Capture the cell that displays the provided text and extract its [X, Y] central coordinate. 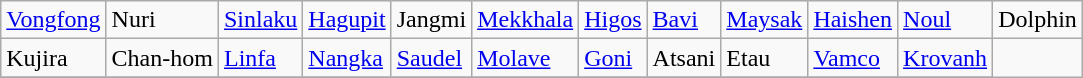
Goni [613, 58]
Dolphin [1038, 20]
Hagupit [347, 20]
Noul [946, 20]
Linfa [260, 58]
Molave [526, 58]
Kujira [54, 58]
Nangka [347, 58]
Etau [764, 58]
Bavi [684, 20]
Atsani [684, 58]
Maysak [764, 20]
Nuri [162, 20]
Higos [613, 20]
Saudel [431, 58]
Mekkhala [526, 20]
Vongfong [54, 20]
Chan-hom [162, 58]
Jangmi [431, 20]
Krovanh [946, 58]
Vamco [853, 58]
Sinlaku [260, 20]
Haishen [853, 20]
